From the cell containing the given text, extract its center point as [X, Y] coordinate. 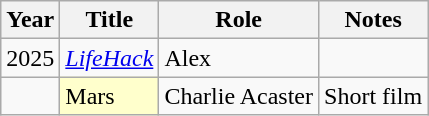
Short film [374, 96]
Notes [374, 20]
Role [239, 20]
LifeHack [110, 58]
Charlie Acaster [239, 96]
Title [110, 20]
Mars [110, 96]
2025 [30, 58]
Alex [239, 58]
Year [30, 20]
